Capture the cell that displays the provided text and extract its (X, Y) central coordinate. 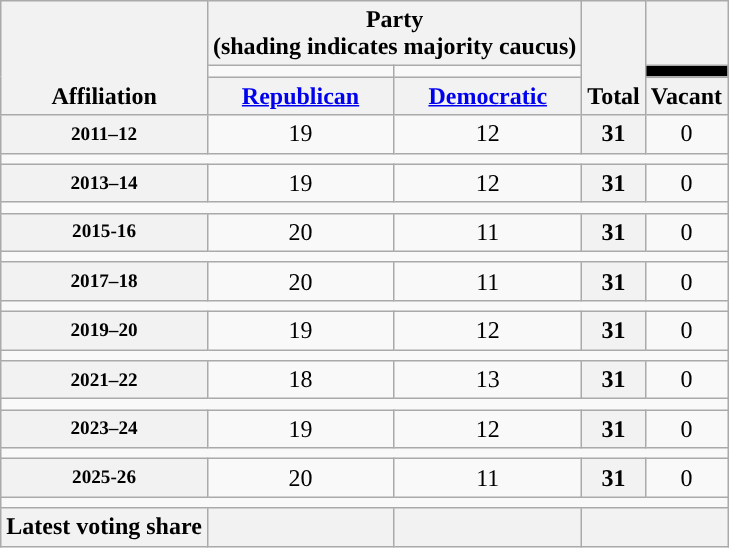
Party (shading indicates majority caucus) (394, 34)
2021–22 (104, 380)
Vacant (686, 96)
Affiliation (104, 58)
Republican (300, 96)
2023–24 (104, 429)
Latest voting share (104, 527)
2019–20 (104, 330)
2013–14 (104, 183)
2017–18 (104, 281)
Democratic (488, 96)
2015-16 (104, 232)
13 (488, 380)
2011–12 (104, 134)
2025-26 (104, 478)
18 (300, 380)
Total (614, 58)
